Capture the cell that displays the provided text and extract its [x, y] central coordinate. 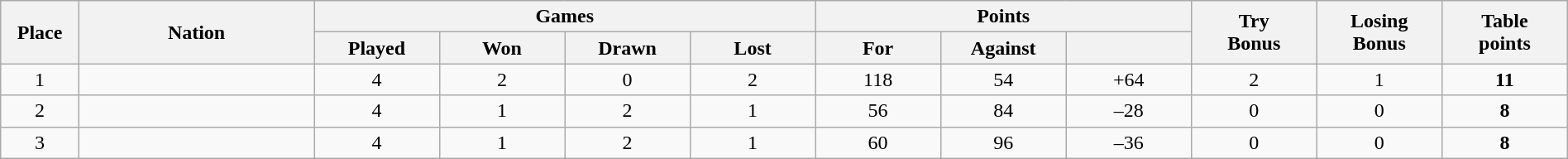
–36 [1129, 142]
Against [1003, 48]
118 [878, 79]
Played [377, 48]
TryBonus [1254, 32]
60 [878, 142]
Place [40, 32]
Won [502, 48]
LosingBonus [1379, 32]
Nation [196, 32]
96 [1003, 142]
Tablepoints [1505, 32]
Drawn [628, 48]
–28 [1129, 111]
Lost [753, 48]
+64 [1129, 79]
Points [1004, 17]
3 [40, 142]
84 [1003, 111]
56 [878, 111]
For [878, 48]
54 [1003, 79]
11 [1505, 79]
Games [565, 17]
